Determine the [X, Y] coordinate at the center of the cell enclosing the given text.  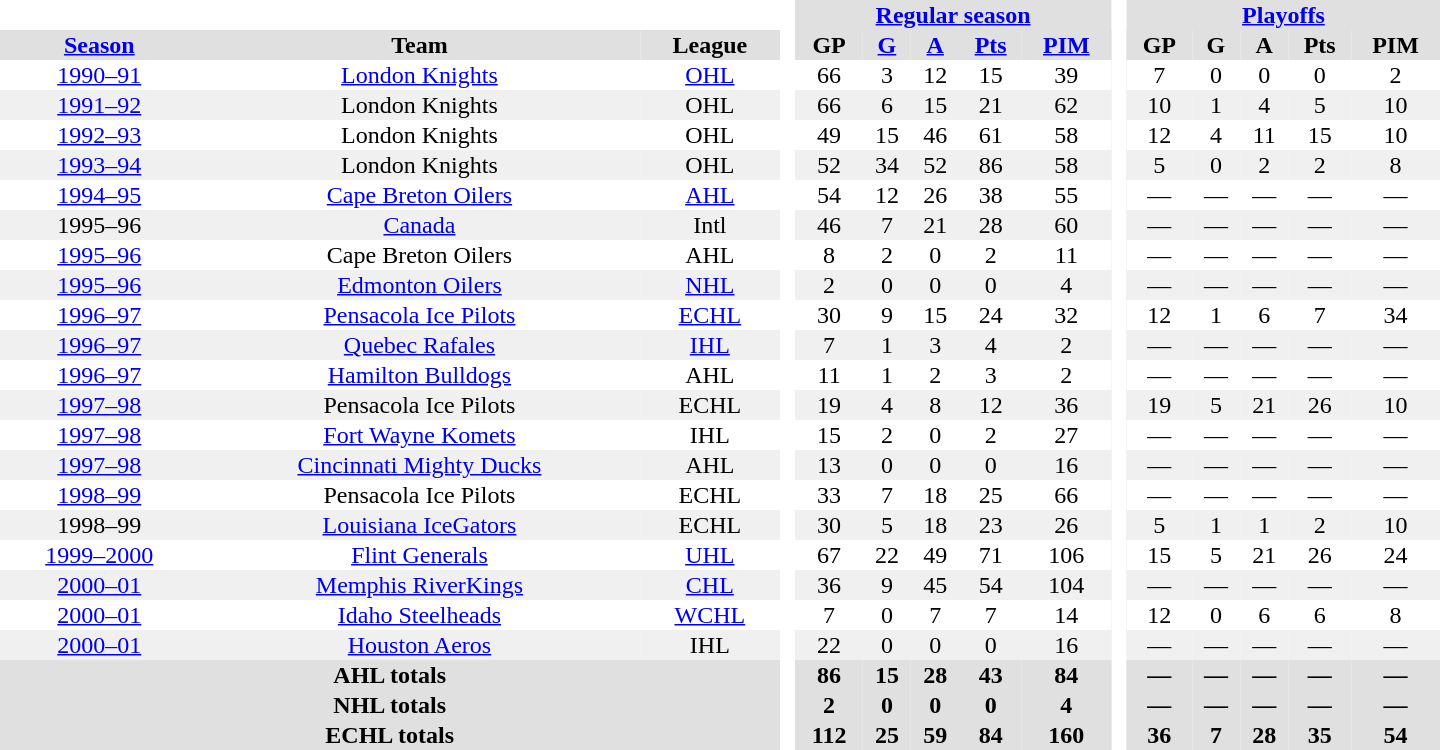
Memphis RiverKings [420, 585]
Cincinnati Mighty Ducks [420, 465]
Houston Aeros [420, 645]
67 [828, 555]
UHL [710, 555]
Intl [710, 225]
Regular season [952, 15]
1999–2000 [100, 555]
NHL [710, 285]
Edmonton Oilers [420, 285]
55 [1066, 195]
62 [1066, 105]
27 [1066, 435]
1991–92 [100, 105]
League [710, 45]
Hamilton Bulldogs [420, 375]
AHL totals [390, 675]
NHL totals [390, 705]
13 [828, 465]
Quebec Rafales [420, 345]
Playoffs [1284, 15]
Season [100, 45]
38 [990, 195]
Canada [420, 225]
CHL [710, 585]
35 [1320, 735]
1992–93 [100, 135]
43 [990, 675]
WCHL [710, 615]
59 [935, 735]
Louisiana IceGators [420, 525]
Team [420, 45]
45 [935, 585]
1994–95 [100, 195]
1990–91 [100, 75]
14 [1066, 615]
61 [990, 135]
1993–94 [100, 165]
106 [1066, 555]
39 [1066, 75]
112 [828, 735]
ECHL totals [390, 735]
Flint Generals [420, 555]
Idaho Steelheads [420, 615]
33 [828, 495]
60 [1066, 225]
Fort Wayne Komets [420, 435]
104 [1066, 585]
23 [990, 525]
160 [1066, 735]
71 [990, 555]
32 [1066, 315]
